Search for the cell housing the specified text and yield its [x, y] center coordinate. 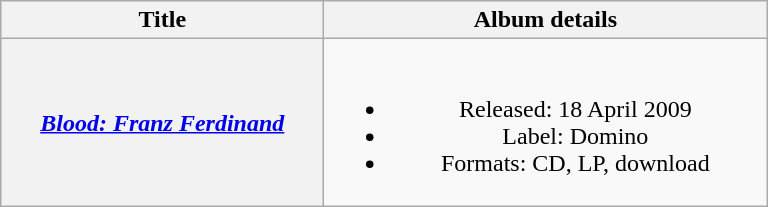
Title [162, 20]
Album details [546, 20]
Blood: Franz Ferdinand [162, 122]
Released: 18 April 2009Label: DominoFormats: CD, LP, download [546, 122]
